Search for the cell housing the specified text and yield its (x, y) center coordinate. 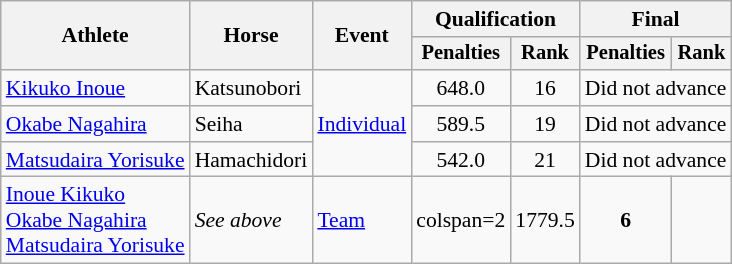
648.0 (460, 88)
Qualification (496, 19)
Athlete (96, 36)
Okabe Nagahira (96, 124)
589.5 (460, 124)
6 (626, 220)
Team (362, 220)
Kikuko Inoue (96, 88)
See above (252, 220)
19 (544, 124)
Event (362, 36)
Individual (362, 124)
colspan=2 (460, 220)
1779.5 (544, 220)
Hamachidori (252, 160)
Seiha (252, 124)
542.0 (460, 160)
Matsudaira Yorisuke (96, 160)
Final (656, 19)
Inoue KikukoOkabe NagahiraMatsudaira Yorisuke (96, 220)
Katsunobori (252, 88)
Horse (252, 36)
21 (544, 160)
16 (544, 88)
